Return the (x, y) coordinate for the center point of the cell that contains the specified text.  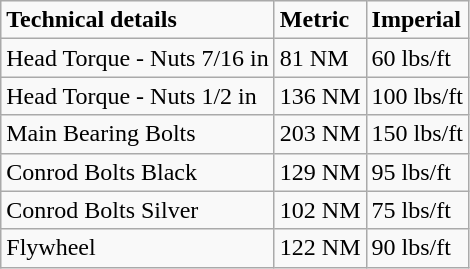
Technical details (138, 20)
122 NM (320, 248)
Head Torque - Nuts 7/16 in (138, 58)
129 NM (320, 172)
150 lbs/ft (417, 134)
100 lbs/ft (417, 96)
Imperial (417, 20)
60 lbs/ft (417, 58)
95 lbs/ft (417, 172)
81 NM (320, 58)
75 lbs/ft (417, 210)
Conrod Bolts Black (138, 172)
90 lbs/ft (417, 248)
102 NM (320, 210)
Conrod Bolts Silver (138, 210)
Flywheel (138, 248)
136 NM (320, 96)
Head Torque - Nuts 1/2 in (138, 96)
Main Bearing Bolts (138, 134)
203 NM (320, 134)
Metric (320, 20)
